Capture the cell that displays the provided text and extract its [x, y] central coordinate. 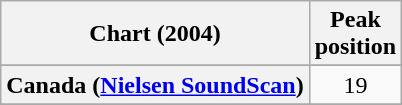
Chart (2004) [155, 34]
Canada (Nielsen SoundScan) [155, 85]
19 [355, 85]
Peakposition [355, 34]
